Scan for the cell matching the given text and deliver its (x, y) coordinate at center. 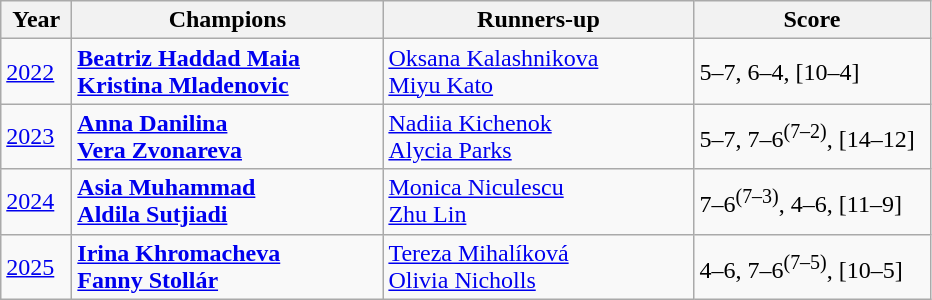
5–7, 7–6(7–2), [14–12] (812, 136)
Oksana Kalashnikova Miyu Kato (538, 72)
2025 (36, 266)
Nadiia Kichenok Alycia Parks (538, 136)
4–6, 7–6(7–5), [10–5] (812, 266)
Monica Niculescu Zhu Lin (538, 202)
7–6(7–3), 4–6, [11–9] (812, 202)
Score (812, 20)
Runners-up (538, 20)
Asia Muhammad Aldila Sutjiadi (228, 202)
Tereza Mihalíková Olivia Nicholls (538, 266)
2022 (36, 72)
2024 (36, 202)
Anna Danilina Vera Zvonareva (228, 136)
Irina Khromacheva Fanny Stollár (228, 266)
Beatriz Haddad Maia Kristina Mladenovic (228, 72)
Year (36, 20)
5–7, 6–4, [10–4] (812, 72)
Champions (228, 20)
2023 (36, 136)
